Return [x, y] of the center of cell containing provided text 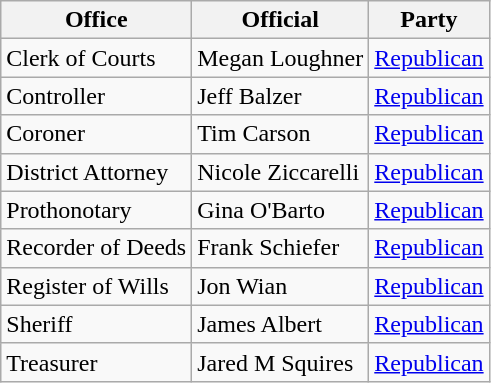
Prothonotary [96, 210]
Megan Loughner [280, 58]
Recorder of Deeds [96, 248]
Office [96, 20]
Controller [96, 96]
Clerk of Courts [96, 58]
James Albert [280, 324]
Official [280, 20]
Gina O'Barto [280, 210]
Tim Carson [280, 134]
Coroner [96, 134]
Nicole Ziccarelli [280, 172]
Register of Wills [96, 286]
Jared M Squires [280, 362]
Jeff Balzer [280, 96]
Party [429, 20]
Frank Schiefer [280, 248]
Sheriff [96, 324]
District Attorney [96, 172]
Jon Wian [280, 286]
Treasurer [96, 362]
